Detect which cell encompasses the target text, then output its (X, Y) center coordinate. 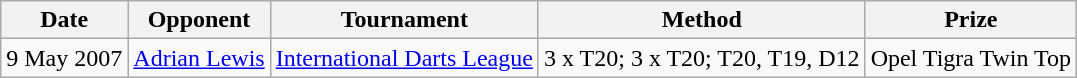
3 x T20; 3 x T20; T20, T19, D12 (702, 58)
Adrian Lewis (199, 58)
Tournament (404, 20)
International Darts League (404, 58)
Opel Tigra Twin Top (971, 58)
Prize (971, 20)
Date (64, 20)
9 May 2007 (64, 58)
Opponent (199, 20)
Method (702, 20)
